Capture the cell that displays the provided text and extract its [X, Y] central coordinate. 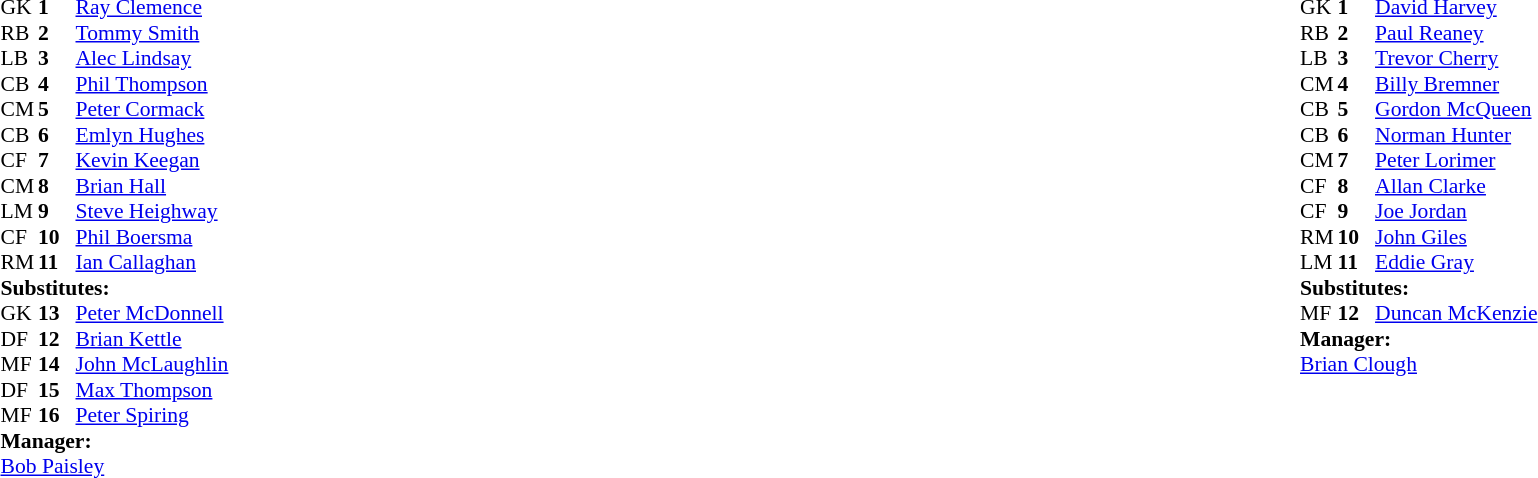
Trevor Cherry [1456, 59]
Steve Heighway [152, 211]
Peter Spiring [152, 415]
Norman Hunter [1456, 135]
Ian Callaghan [152, 263]
Brian Kettle [152, 339]
Joe Jordan [1456, 211]
Allan Clarke [1456, 186]
16 [57, 415]
14 [57, 365]
Max Thompson [152, 390]
Brian Hall [152, 186]
Kevin Keegan [152, 161]
Paul Reaney [1456, 33]
Alec Lindsay [152, 59]
John Giles [1456, 237]
Gordon McQueen [1456, 109]
13 [57, 313]
Tommy Smith [152, 33]
Emlyn Hughes [152, 135]
Brian Clough [1418, 365]
Eddie Gray [1456, 263]
John McLaughlin [152, 365]
Phil Thompson [152, 84]
Duncan McKenzie [1456, 313]
Phil Boersma [152, 237]
GK [19, 313]
15 [57, 390]
Peter Cormack [152, 109]
Billy Bremner [1456, 84]
Peter Lorimer [1456, 161]
Peter McDonnell [152, 313]
